For the text-containing cell, return its midpoint in [x, y] coordinate format. 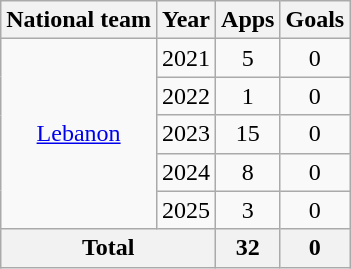
32 [248, 248]
8 [248, 172]
Total [108, 248]
1 [248, 96]
2025 [186, 210]
2024 [186, 172]
2021 [186, 58]
Lebanon [79, 134]
2023 [186, 134]
5 [248, 58]
Goals [315, 20]
2022 [186, 96]
3 [248, 210]
15 [248, 134]
Year [186, 20]
Apps [248, 20]
National team [79, 20]
